For the text-containing cell, return its midpoint in [X, Y] coordinate format. 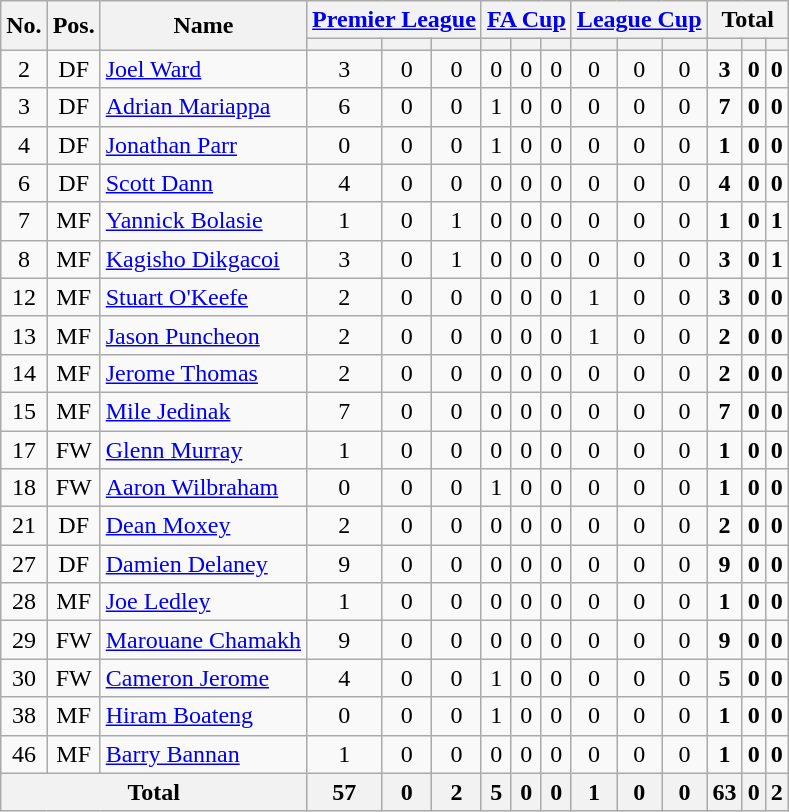
63 [724, 792]
Aaron Wilbraham [203, 488]
29 [24, 640]
18 [24, 488]
21 [24, 526]
38 [24, 716]
No. [24, 26]
Joe Ledley [203, 602]
Glenn Murray [203, 449]
17 [24, 449]
Hiram Boateng [203, 716]
FA Cup [526, 20]
Cameron Jerome [203, 678]
League Cup [639, 20]
14 [24, 373]
8 [24, 259]
Marouane Chamakh [203, 640]
Premier League [394, 20]
28 [24, 602]
Stuart O'Keefe [203, 297]
27 [24, 564]
Adrian Mariappa [203, 107]
Kagisho Dikgacoi [203, 259]
Pos. [74, 26]
30 [24, 678]
Yannick Bolasie [203, 221]
Joel Ward [203, 69]
Jason Puncheon [203, 335]
Jerome Thomas [203, 373]
46 [24, 754]
12 [24, 297]
Jonathan Parr [203, 145]
13 [24, 335]
Dean Moxey [203, 526]
Mile Jedinak [203, 411]
57 [344, 792]
15 [24, 411]
Barry Bannan [203, 754]
Name [203, 26]
Scott Dann [203, 183]
Damien Delaney [203, 564]
